Provide the (X, Y) coordinate of the cell's center where the given text is located.  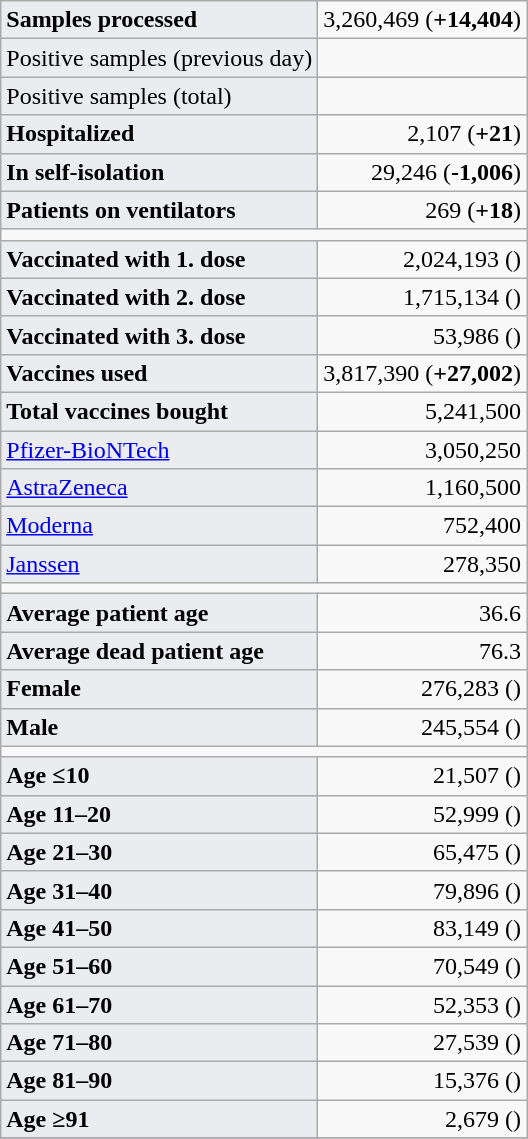
Pfizer-BioNTech (160, 449)
Age 11–20 (160, 814)
65,475 () (422, 852)
Positive samples (total) (160, 96)
Janssen (160, 564)
Age 21–30 (160, 852)
2,107 (+21) (422, 134)
3,817,390 (+27,002) (422, 373)
Age ≤10 (160, 776)
Age 41–50 (160, 928)
Vaccinated with 2. dose (160, 297)
Patients on ventilators (160, 210)
21,507 () (422, 776)
1,715,134 () (422, 297)
2,679 () (422, 1119)
Age 61–70 (160, 1005)
5,241,500 (422, 411)
269 (+18) (422, 210)
3,260,469 (+14,404) (422, 20)
Vaccines used (160, 373)
2,024,193 () (422, 259)
Female (160, 689)
752,400 (422, 526)
70,549 () (422, 966)
Average patient age (160, 613)
In self-isolation (160, 172)
AstraZeneca (160, 488)
Positive samples (previous day) (160, 58)
36.6 (422, 613)
Age 81–90 (160, 1081)
Vaccinated with 3. dose (160, 335)
276,283 () (422, 689)
27,539 () (422, 1043)
83,149 () (422, 928)
Age ≥91 (160, 1119)
Average dead patient age (160, 651)
Moderna (160, 526)
245,554 () (422, 727)
Male (160, 727)
Hospitalized (160, 134)
278,350 (422, 564)
Age 51–60 (160, 966)
76.3 (422, 651)
Vaccinated with 1. dose (160, 259)
52,999 () (422, 814)
53,986 () (422, 335)
3,050,250 (422, 449)
15,376 () (422, 1081)
29,246 (-1,006) (422, 172)
52,353 () (422, 1005)
Age 71–80 (160, 1043)
Age 31–40 (160, 890)
Samples processed (160, 20)
79,896 () (422, 890)
Total vaccines bought (160, 411)
1,160,500 (422, 488)
